Find where the given text appears and provide that cell's center as [x, y] coordinate. 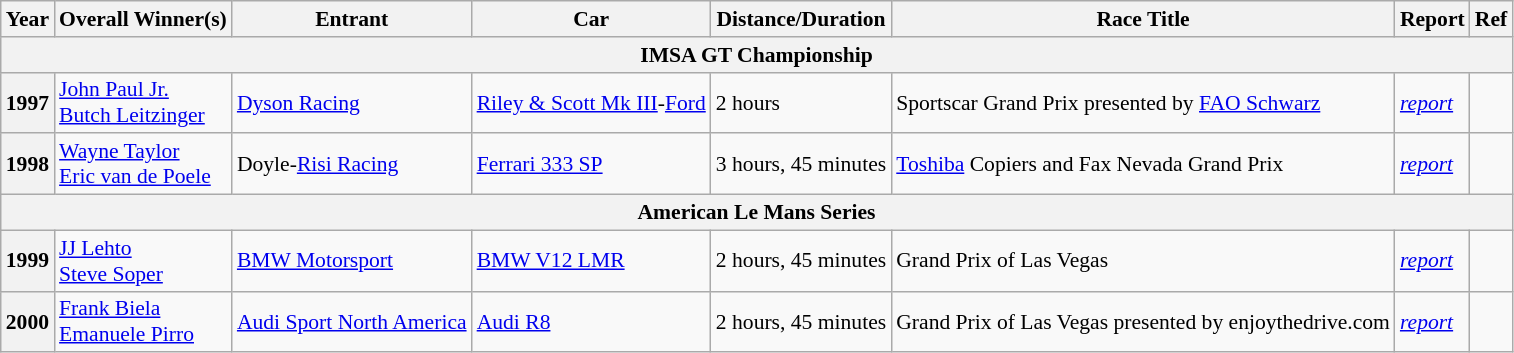
Doyle-Risi Racing [352, 164]
Sportscar Grand Prix presented by FAO Schwarz [1143, 102]
Entrant [352, 19]
BMW V12 LMR [592, 260]
Riley & Scott Mk III-Ford [592, 102]
Year [28, 19]
Grand Prix of Las Vegas presented by enjoythedrive.com [1143, 322]
Report [1432, 19]
Dyson Racing [352, 102]
2000 [28, 322]
BMW Motorsport [352, 260]
Car [592, 19]
Race Title [1143, 19]
John Paul Jr. Butch Leitzinger [143, 102]
Frank Biela Emanuele Pirro [143, 322]
Wayne Taylor Eric van de Poele [143, 164]
Audi Sport North America [352, 322]
2 hours [801, 102]
1997 [28, 102]
1998 [28, 164]
3 hours, 45 minutes [801, 164]
Distance/Duration [801, 19]
Ref [1491, 19]
JJ Lehto Steve Soper [143, 260]
Grand Prix of Las Vegas [1143, 260]
American Le Mans Series [757, 213]
Toshiba Copiers and Fax Nevada Grand Prix [1143, 164]
Audi R8 [592, 322]
1999 [28, 260]
Overall Winner(s) [143, 19]
Ferrari 333 SP [592, 164]
IMSA GT Championship [757, 55]
